Identify which cell holds the provided text, then report its [X, Y] central coordinate. 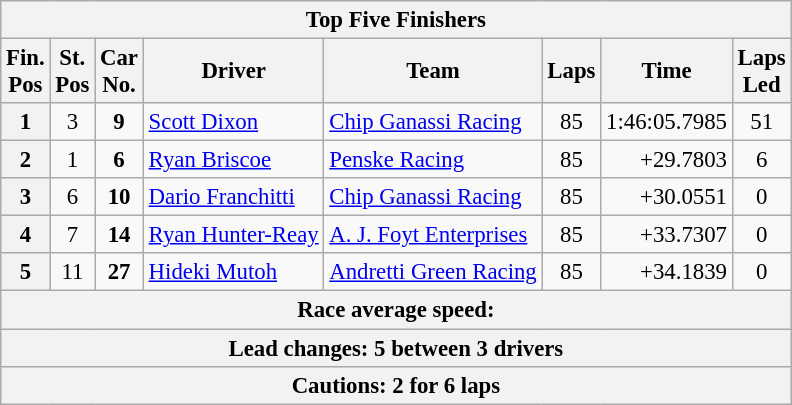
+30.0551 [666, 197]
Ryan Briscoe [234, 160]
A. J. Foyt Enterprises [433, 235]
1:46:05.7985 [666, 122]
+34.1839 [666, 273]
10 [120, 197]
Team [433, 72]
Scott Dixon [234, 122]
St.Pos [72, 72]
4 [26, 235]
LapsLed [762, 72]
Driver [234, 72]
Lead changes: 5 between 3 drivers [396, 348]
11 [72, 273]
Race average speed: [396, 310]
+29.7803 [666, 160]
14 [120, 235]
Penske Racing [433, 160]
5 [26, 273]
Ryan Hunter-Reay [234, 235]
Andretti Green Racing [433, 273]
Fin.Pos [26, 72]
+33.7307 [666, 235]
7 [72, 235]
Dario Franchitti [234, 197]
Cautions: 2 for 6 laps [396, 385]
Time [666, 72]
CarNo. [120, 72]
Laps [572, 72]
51 [762, 122]
9 [120, 122]
2 [26, 160]
Hideki Mutoh [234, 273]
Top Five Finishers [396, 20]
27 [120, 273]
